Identify which cell holds the provided text, then report its [X, Y] central coordinate. 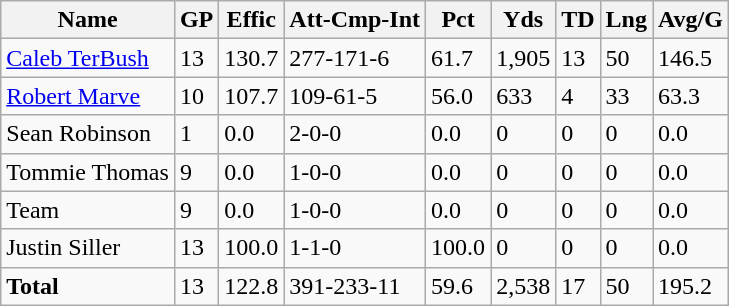
4 [578, 96]
Total [88, 286]
Att-Cmp-Int [355, 20]
109-61-5 [355, 96]
391-233-11 [355, 286]
Tommie Thomas [88, 172]
56.0 [458, 96]
17 [578, 286]
1-1-0 [355, 248]
195.2 [690, 286]
61.7 [458, 58]
633 [524, 96]
Name [88, 20]
Lng [626, 20]
Team [88, 210]
63.3 [690, 96]
Yds [524, 20]
33 [626, 96]
277-171-6 [355, 58]
130.7 [252, 58]
Caleb TerBush [88, 58]
Pct [458, 20]
1,905 [524, 58]
Robert Marve [88, 96]
10 [196, 96]
146.5 [690, 58]
107.7 [252, 96]
Effic [252, 20]
1 [196, 134]
Avg/G [690, 20]
2,538 [524, 286]
Sean Robinson [88, 134]
59.6 [458, 286]
Justin Siller [88, 248]
GP [196, 20]
TD [578, 20]
2-0-0 [355, 134]
122.8 [252, 286]
